Return (x, y) of the center of cell containing provided text 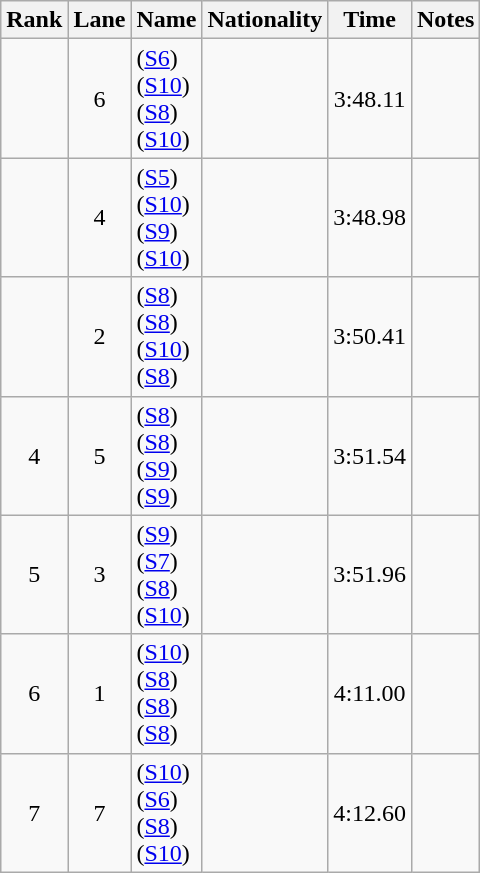
Rank (34, 20)
Lane (100, 20)
3 (100, 574)
2 (100, 336)
(S10) (S6) (S8) (S10) (166, 812)
(S8) (S8) (S9) (S9) (166, 456)
Nationality (265, 20)
3:48.11 (370, 98)
(S10) (S8) (S8) (S8) (166, 694)
(S5) (S10) (S9) (S10) (166, 218)
3:50.41 (370, 336)
1 (100, 694)
4:11.00 (370, 694)
(S8) (S8) (S10) (S8) (166, 336)
Notes (445, 20)
3:51.96 (370, 574)
3:51.54 (370, 456)
(S9) (S7) (S8) (S10) (166, 574)
Name (166, 20)
Time (370, 20)
4:12.60 (370, 812)
(S6) (S10) (S8) (S10) (166, 98)
3:48.98 (370, 218)
